Determine the (x, y) coordinate at the center of the cell enclosing the given text.  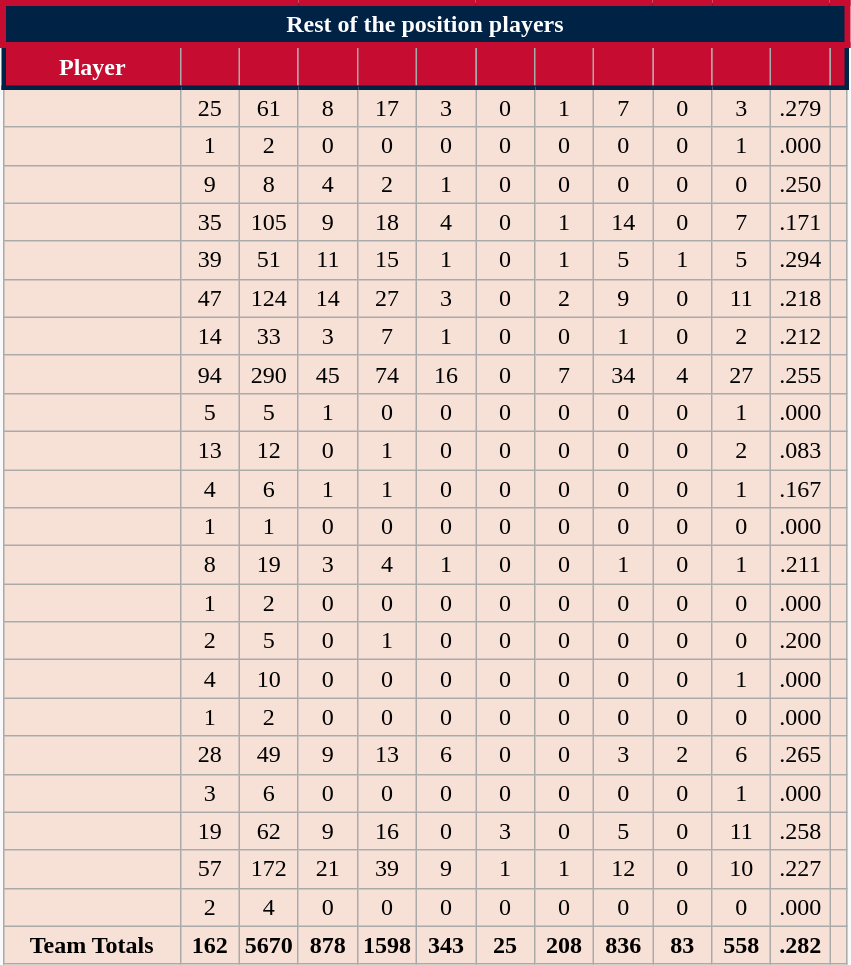
.167 (800, 489)
.212 (800, 336)
.265 (800, 755)
83 (682, 945)
47 (210, 298)
21 (328, 869)
.218 (800, 298)
61 (268, 107)
.255 (800, 374)
15 (386, 260)
208 (564, 945)
74 (386, 374)
.258 (800, 831)
35 (210, 222)
1598 (386, 945)
18 (386, 222)
878 (328, 945)
290 (268, 374)
.083 (800, 450)
.227 (800, 869)
51 (268, 260)
49 (268, 755)
.282 (800, 945)
343 (446, 945)
105 (268, 222)
17 (386, 107)
.294 (800, 260)
5670 (268, 945)
Player (92, 67)
34 (624, 374)
558 (742, 945)
Rest of the position players (425, 24)
45 (328, 374)
162 (210, 945)
.279 (800, 107)
.171 (800, 222)
836 (624, 945)
.211 (800, 565)
.200 (800, 641)
172 (268, 869)
33 (268, 336)
124 (268, 298)
57 (210, 869)
.250 (800, 184)
94 (210, 374)
Team Totals (92, 945)
28 (210, 755)
62 (268, 831)
